Extract the (x, y) coordinate from the center of the cell holding the provided text.  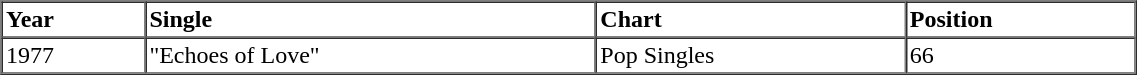
Chart (751, 20)
Single (370, 20)
Pop Singles (751, 56)
Position (1020, 20)
66 (1020, 56)
1977 (74, 56)
Year (74, 20)
"Echoes of Love" (370, 56)
